From the cell containing the given text, extract its center point as (x, y) coordinate. 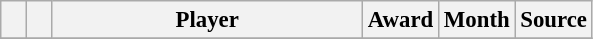
Player (208, 20)
Month (477, 20)
Source (554, 20)
Award (401, 20)
